Capture the cell that displays the provided text and extract its (X, Y) central coordinate. 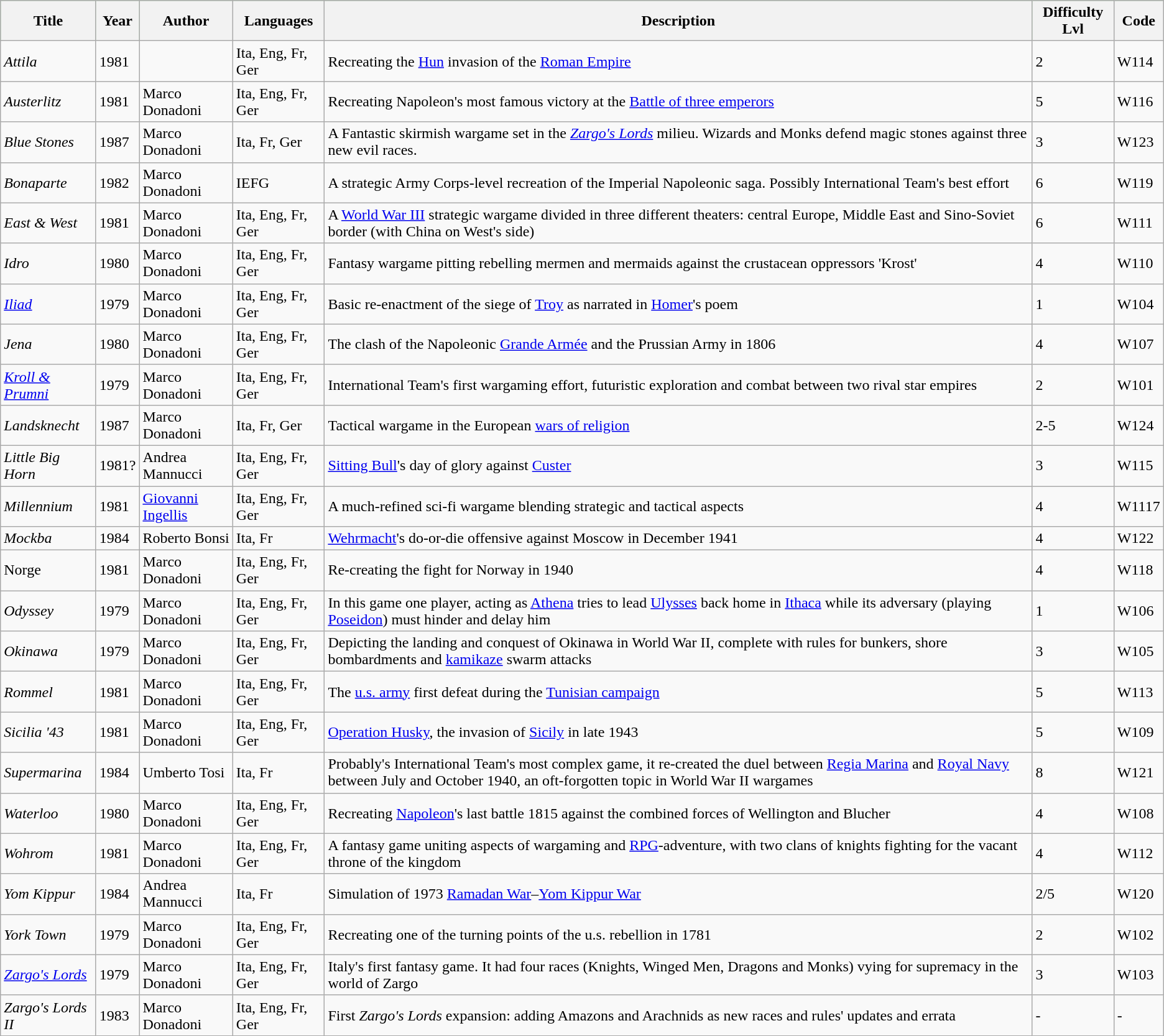
Italy's first fantasy game. It had four races (Knights, Winged Men, Dragons and Monks) vying for supremacy in the world of Zargo (678, 975)
Sicilia '43 (48, 733)
Kroll & Prumni (48, 384)
Austerlitz (48, 102)
W118 (1139, 571)
International Team's first wargaming effort, futuristic exploration and combat between two rival star empires (678, 384)
Bonaparte (48, 183)
Recreating Napoleon's most famous victory at the Battle of three emperors (678, 102)
Fantasy wargame pitting rebelling mermen and mermaids against the crustacean oppressors 'Krost' (678, 264)
A much-refined sci-fi wargame blending strategic and tactical aspects (678, 506)
W122 (1139, 539)
Giovanni Ingellis (186, 506)
Attila (48, 61)
W110 (1139, 264)
W124 (1139, 425)
W119 (1139, 183)
W1117 (1139, 506)
Languages (279, 21)
Idro (48, 264)
W115 (1139, 465)
Basic re-enactment of the siege of Troy as narrated in Homer's poem (678, 303)
W107 (1139, 345)
Rommel (48, 691)
In this game one player, acting as Athena tries to lead Ulysses back home in Ithaca while its adversary (playing Poseidon) must hinder and delay him (678, 611)
Operation Husky, the invasion of Sicily in late 1943 (678, 733)
Supermarina (48, 772)
W103 (1139, 975)
Depicting the landing and conquest of Okinawa in World War II, complete with rules for bunkers, shore bombardments and kamikaze swarm attacks (678, 652)
Zargo's Lords (48, 975)
Code (1139, 21)
W109 (1139, 733)
W102 (1139, 934)
Description (678, 21)
Little Big Horn (48, 465)
1982 (118, 183)
Millennium (48, 506)
East & West (48, 223)
A fantasy game uniting aspects of wargaming and RPG-adventure, with two clans of knights fighting for the vacant throne of the kingdom (678, 853)
Waterloo (48, 813)
Recreating one of the turning points of the u.s. rebellion in 1781 (678, 934)
8 (1073, 772)
W123 (1139, 142)
Sitting Bull's day of glory against Custer (678, 465)
The clash of the Napoleonic Grande Armée and the Prussian Army in 1806 (678, 345)
W113 (1139, 691)
W101 (1139, 384)
Simulation of 1973 Ramadan War–Yom Kippur War (678, 894)
2-5 (1073, 425)
1981? (118, 465)
1983 (118, 1015)
W121 (1139, 772)
IEFG (279, 183)
Year (118, 21)
Tactical wargame in the European wars of religion (678, 425)
Roberto Bonsi (186, 539)
Wohrom (48, 853)
Landsknecht (48, 425)
Wehrmacht's do-or-die offensive against Moscow in December 1941 (678, 539)
Jena (48, 345)
Author (186, 21)
York Town (48, 934)
W112 (1139, 853)
W116 (1139, 102)
W104 (1139, 303)
Yom Kippur (48, 894)
W108 (1139, 813)
Norge (48, 571)
W106 (1139, 611)
W114 (1139, 61)
Mockba (48, 539)
A strategic Army Corps-level recreation of the Imperial Napoleonic saga. Possibly International Team's best effort (678, 183)
First Zargo's Lords expansion: adding Amazons and Arachnids as new races and rules' updates and errata (678, 1015)
A World War III strategic wargame divided in three different theaters: central Europe, Middle East and Sino-Soviet border (with China on West's side) (678, 223)
W111 (1139, 223)
Odyssey (48, 611)
Recreating Napoleon's last battle 1815 against the combined forces of Wellington and Blucher (678, 813)
The u.s. army first defeat during the Tunisian campaign (678, 691)
Re-creating the fight for Norway in 1940 (678, 571)
Title (48, 21)
A Fantastic skirmish wargame set in the Zargo's Lords milieu. Wizards and Monks defend magic stones against three new evil races. (678, 142)
Iliad (48, 303)
Okinawa (48, 652)
Zargo's Lords II (48, 1015)
Umberto Tosi (186, 772)
Blue Stones (48, 142)
W120 (1139, 894)
Recreating the Hun invasion of the Roman Empire (678, 61)
Difficulty Lvl (1073, 21)
W105 (1139, 652)
2/5 (1073, 894)
